Detect which cell encompasses the target text, then output its (X, Y) center coordinate. 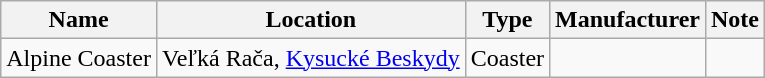
Alpine Coaster (79, 58)
Note (734, 20)
Type (507, 20)
Name (79, 20)
Coaster (507, 58)
Manufacturer (628, 20)
Location (310, 20)
Veľká Rača, Kysucké Beskydy (310, 58)
